Output the [X, Y] coordinate of the center of the cell containing the given text.  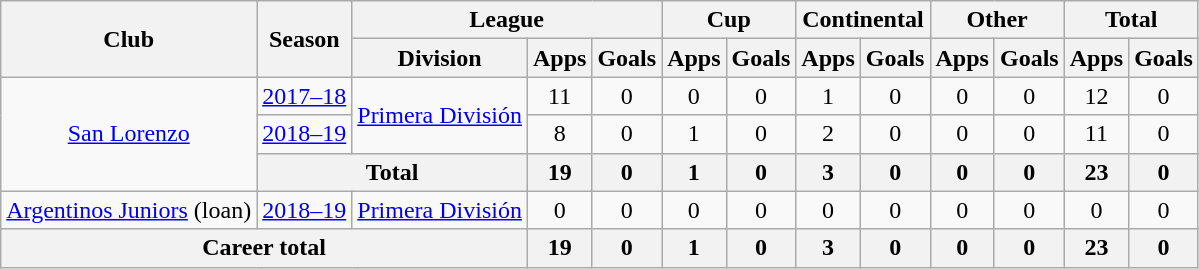
Cup [729, 20]
Career total [264, 248]
8 [559, 134]
2017–18 [304, 96]
Club [129, 39]
League [507, 20]
Division [440, 58]
Argentinos Juniors (loan) [129, 210]
2 [828, 134]
Continental [863, 20]
Season [304, 39]
Other [997, 20]
San Lorenzo [129, 134]
12 [1096, 96]
